For the text-containing cell, return its midpoint in [X, Y] coordinate format. 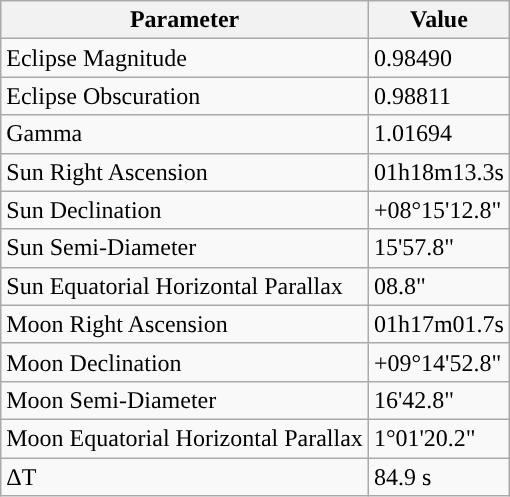
Moon Right Ascension [185, 324]
08.8" [438, 286]
Moon Semi-Diameter [185, 400]
16'42.8" [438, 400]
Value [438, 20]
0.98811 [438, 96]
84.9 s [438, 477]
Sun Equatorial Horizontal Parallax [185, 286]
1.01694 [438, 134]
+08°15'12.8" [438, 210]
Gamma [185, 134]
ΔT [185, 477]
Moon Equatorial Horizontal Parallax [185, 438]
Sun Declination [185, 210]
Eclipse Magnitude [185, 58]
Sun Semi-Diameter [185, 248]
Parameter [185, 20]
15'57.8" [438, 248]
Moon Declination [185, 362]
01h18m13.3s [438, 172]
0.98490 [438, 58]
Eclipse Obscuration [185, 96]
+09°14'52.8" [438, 362]
01h17m01.7s [438, 324]
1°01'20.2" [438, 438]
Sun Right Ascension [185, 172]
